From the cell containing the given text, extract its center point as (X, Y) coordinate. 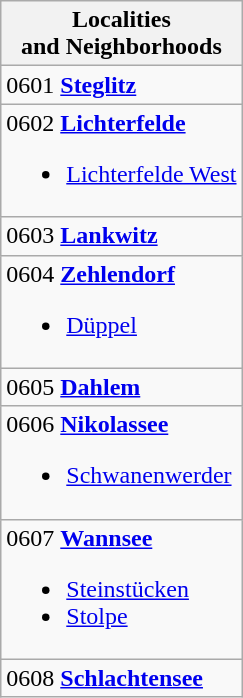
0603 Lankwitz (122, 236)
0605 Dahlem (122, 387)
0608 Schlachtensee (122, 678)
0604 ZehlendorfDüppel (122, 312)
0607 WannseeSteinstückenStolpe (122, 589)
0601 Steglitz (122, 85)
0602 LichterfeldeLichterfelde West (122, 160)
Localitiesand Neighborhoods (122, 34)
0606 NikolasseeSchwanenwerder (122, 462)
